Detect which cell encompasses the target text, then output its (X, Y) center coordinate. 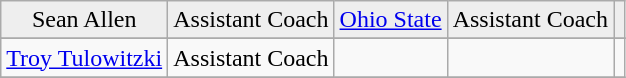
Ohio State (390, 20)
Sean Allen (84, 20)
Troy Tulowitzki (84, 58)
